Determine the [X, Y] coordinate at the center of the cell enclosing the given text.  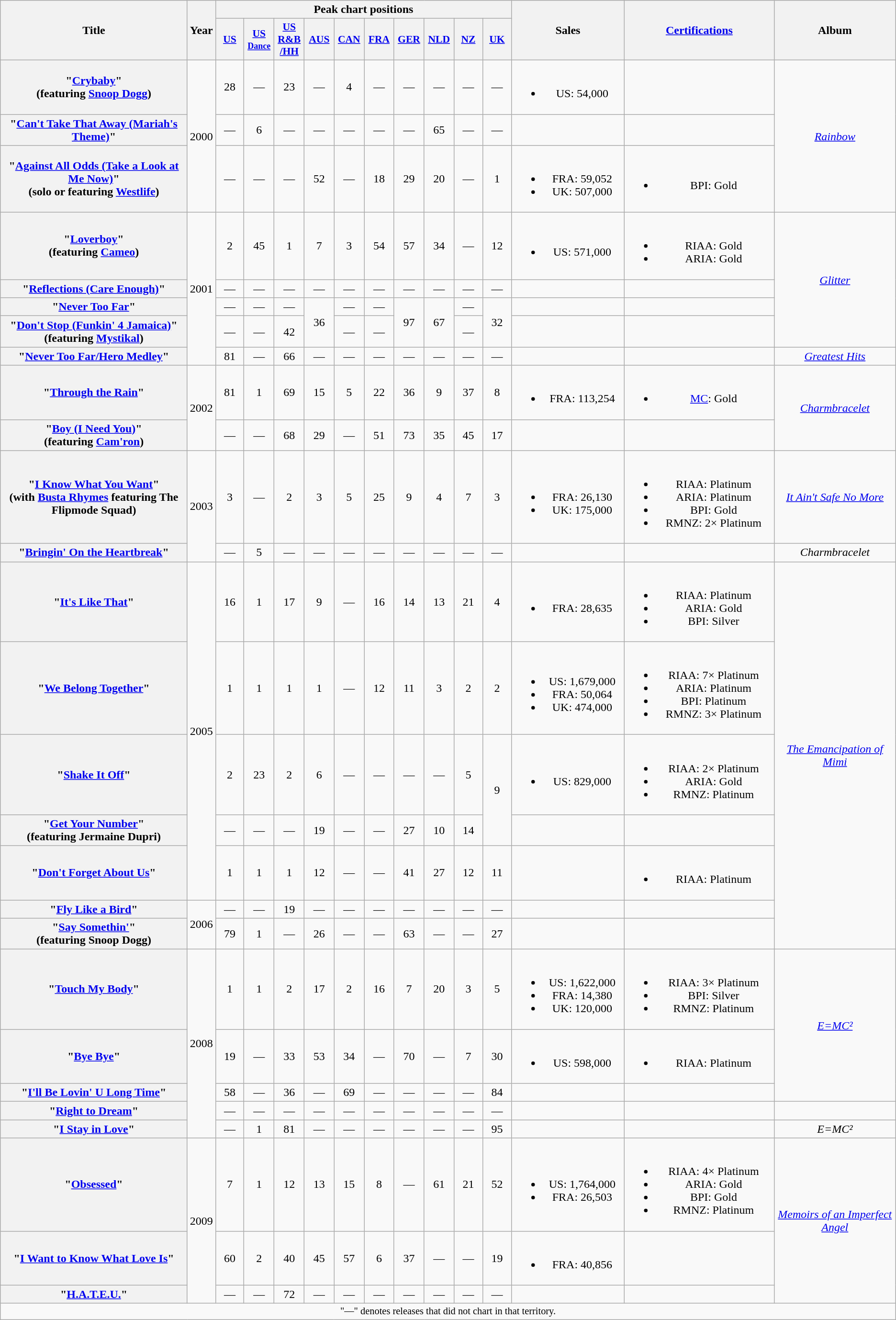
40 [289, 1258]
Title [94, 31]
22 [379, 393]
FRA [379, 39]
US: 571,000 [568, 246]
54 [379, 246]
42 [289, 331]
28 [230, 87]
"We Belong Together" [94, 688]
"I'll Be Lovin' U Long Time" [94, 1093]
"Never Too Far/Hero Medley" [94, 356]
"It's Like That" [94, 601]
FRA: 26,130UK: 175,000 [568, 497]
"Don't Forget About Us" [94, 872]
"Can't Take That Away (Mariah's Theme)" [94, 129]
US: 598,000 [568, 1056]
"H.A.T.E.U." [94, 1294]
MC: Gold [699, 393]
FRA: 28,635 [568, 601]
Glitter [835, 280]
79 [230, 934]
NLD [439, 39]
RIAA: PlatinumARIA: GoldBPI: Silver [699, 601]
US: 829,000 [568, 775]
"Touch My Body" [94, 989]
"Loverboy" (featuring Cameo) [94, 246]
35 [439, 435]
RIAA: 3× PlatinumBPI: SilverRMNZ: Platinum [699, 989]
RIAA: 2× PlatinumARIA: GoldRMNZ: Platinum [699, 775]
30 [497, 1056]
"—" denotes releases that did not chart in that territory. [448, 1311]
95 [497, 1129]
65 [439, 129]
FRA: 113,254 [568, 393]
Greatest Hits [835, 356]
60 [230, 1258]
2002 [201, 408]
32 [497, 323]
2001 [201, 289]
Rainbow [835, 136]
18 [379, 179]
US: 1,622,000FRA: 14,380UK: 120,000 [568, 989]
67 [439, 323]
"Get Your Number" (featuring Jermaine Dupri) [94, 830]
"Don't Stop (Funkin' 4 Jamaica)"(featuring Mystikal) [94, 331]
"Reflections (Care Enough)" [94, 289]
Memoirs of an Imperfect Angel [835, 1221]
NZ [468, 39]
CAN [349, 39]
Peak chart positions [363, 10]
2005 [201, 731]
25 [379, 497]
84 [497, 1093]
US: 1,764,000FRA: 26,503 [568, 1185]
UK [497, 39]
"I Stay in Love" [94, 1129]
BPI: Gold [699, 179]
FRA: 40,856 [568, 1258]
"Never Too Far" [94, 307]
58 [230, 1093]
"Boy (I Need You)" (featuring Cam'ron) [94, 435]
2003 [201, 506]
RIAA: 4× PlatinumARIA: GoldBPI: GoldRMNZ: Platinum [699, 1185]
2000 [201, 136]
72 [289, 1294]
Album [835, 31]
2008 [201, 1044]
70 [409, 1056]
FRA: 59,052UK: 507,000 [568, 179]
97 [409, 323]
61 [439, 1185]
US [230, 39]
63 [409, 934]
"Say Somethin'" (featuring Snoop Dogg) [94, 934]
"I Want to Know What Love Is" [94, 1258]
It Ain't Safe No More [835, 497]
"Crybaby" (featuring Snoop Dogg) [94, 87]
USDance [259, 39]
33 [289, 1056]
"Obsessed" [94, 1185]
68 [289, 435]
"Against All Odds (Take a Look at Me Now)"(solo or featuring Westlife) [94, 179]
"Right to Dream" [94, 1111]
Certifications [699, 31]
Sales [568, 31]
RIAA: GoldARIA: Gold [699, 246]
10 [439, 830]
66 [289, 356]
51 [379, 435]
US: 1,679,000FRA: 50,064UK: 474,000 [568, 688]
AUS [319, 39]
73 [409, 435]
2009 [201, 1221]
USR&B/HH [289, 39]
2006 [201, 925]
"I Know What You Want" (with Busta Rhymes featuring The Flipmode Squad) [94, 497]
53 [319, 1056]
"Bye Bye" [94, 1056]
"Through the Rain" [94, 393]
The Emancipation of Mimi [835, 756]
Year [201, 31]
"Fly Like a Bird" [94, 909]
41 [409, 872]
"Bringin' On the Heartbreak" [94, 553]
RIAA: PlatinumARIA: PlatinumBPI: GoldRMNZ: 2× Platinum [699, 497]
"Shake It Off" [94, 775]
26 [319, 934]
GER [409, 39]
US: 54,000 [568, 87]
RIAA: 7× PlatinumARIA: PlatinumBPI: PlatinumRMNZ: 3× Platinum [699, 688]
